For the text-containing cell, return its midpoint in (X, Y) coordinate format. 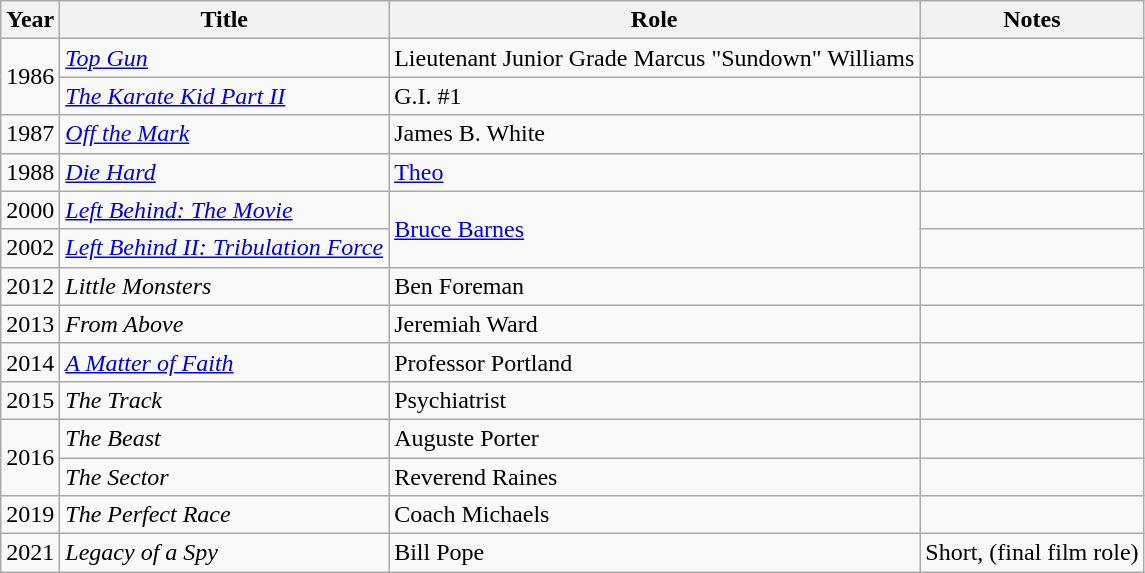
Left Behind: The Movie (224, 210)
A Matter of Faith (224, 362)
2012 (30, 286)
2015 (30, 400)
Coach Michaels (654, 515)
Die Hard (224, 172)
1987 (30, 134)
Psychiatrist (654, 400)
1988 (30, 172)
Top Gun (224, 58)
Professor Portland (654, 362)
2016 (30, 457)
Jeremiah Ward (654, 324)
The Perfect Race (224, 515)
Reverend Raines (654, 477)
Lieutenant Junior Grade Marcus "Sundown" Williams (654, 58)
Bruce Barnes (654, 229)
James B. White (654, 134)
2019 (30, 515)
2000 (30, 210)
Theo (654, 172)
The Beast (224, 438)
Notes (1032, 20)
2013 (30, 324)
Left Behind II: Tribulation Force (224, 248)
2002 (30, 248)
Title (224, 20)
G.I. #1 (654, 96)
Ben Foreman (654, 286)
The Sector (224, 477)
From Above (224, 324)
2021 (30, 553)
Bill Pope (654, 553)
2014 (30, 362)
The Karate Kid Part II (224, 96)
Legacy of a Spy (224, 553)
Auguste Porter (654, 438)
Year (30, 20)
Short, (final film role) (1032, 553)
Off the Mark (224, 134)
1986 (30, 77)
Little Monsters (224, 286)
The Track (224, 400)
Role (654, 20)
